Return (x, y) of the center of cell containing provided text 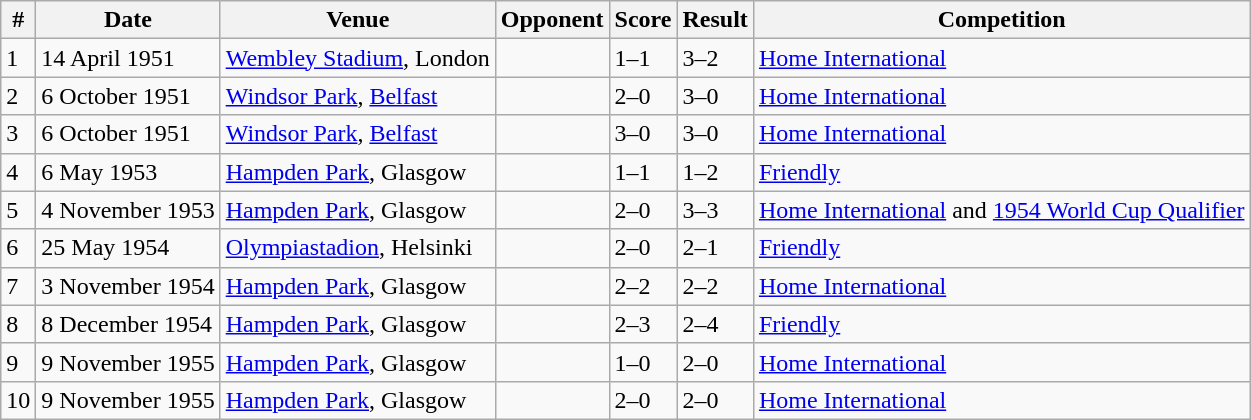
Wembley Stadium, London (358, 58)
Venue (358, 20)
4 (18, 172)
Date (128, 20)
1–2 (715, 172)
Score (643, 20)
3–2 (715, 58)
2–4 (715, 324)
2–3 (643, 324)
14 April 1951 (128, 58)
9 (18, 362)
25 May 1954 (128, 248)
3 November 1954 (128, 286)
Home International and 1954 World Cup Qualifier (1002, 210)
8 December 1954 (128, 324)
8 (18, 324)
Olympiastadion, Helsinki (358, 248)
5 (18, 210)
7 (18, 286)
4 November 1953 (128, 210)
3–3 (715, 210)
Opponent (552, 20)
Competition (1002, 20)
6 May 1953 (128, 172)
2–1 (715, 248)
# (18, 20)
1–0 (643, 362)
1 (18, 58)
3 (18, 134)
6 (18, 248)
10 (18, 400)
Result (715, 20)
2 (18, 96)
